Determine the (X, Y) coordinate at the center of the cell enclosing the given text.  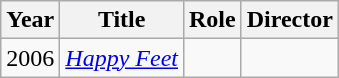
2006 (30, 58)
Happy Feet (122, 58)
Title (122, 20)
Director (290, 20)
Year (30, 20)
Role (212, 20)
